Find where the given text appears and provide that cell's center as (X, Y) coordinate. 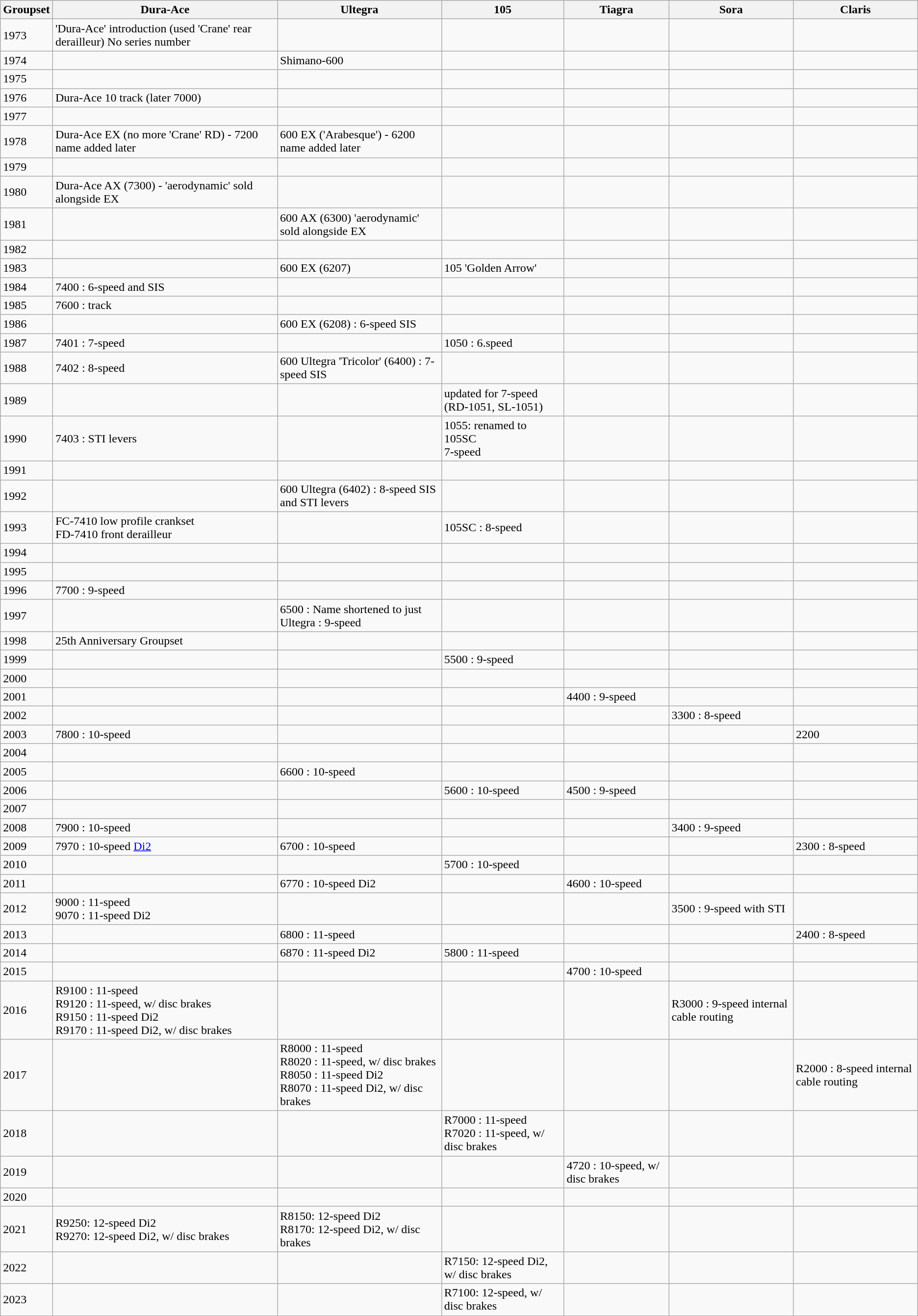
2021 (26, 1229)
1983 (26, 268)
R7150: 12-speed Di2, w/ disc brakes (503, 1267)
1979 (26, 167)
R3000 : 9-speed internal cable routing (731, 1010)
600 Ultegra (6402) : 8-speed SIS and STI levers (360, 495)
R7000 : 11-speed R7020 : 11-speed, w/ disc brakes (503, 1134)
2000 (26, 678)
2009 (26, 846)
1992 (26, 495)
1985 (26, 306)
1981 (26, 224)
105 'Golden Arrow' (503, 268)
4600 : 10-speed (616, 883)
1999 (26, 659)
1055: renamed to 105SC7-speed (503, 439)
600 EX (6207) (360, 268)
Dura-Ace 10 track (later 7000) (165, 98)
1991 (26, 470)
9000 : 11-speed9070 : 11-speed Di2 (165, 908)
2300 : 8-speed (856, 846)
4720 : 10-speed, w/ disc brakes (616, 1172)
Dura-Ace AX (7300) - 'aerodynamic' sold alongside EX (165, 192)
2200 (856, 734)
2020 (26, 1197)
105SC : 8-speed (503, 528)
2001 (26, 697)
Shimano-600 (360, 60)
600 EX ('Arabesque') - 6200 name added later (360, 141)
2022 (26, 1267)
6770 : 10-speed Di2 (360, 883)
1982 (26, 249)
7970 : 10-speed Di2 (165, 846)
2019 (26, 1172)
1973 (26, 35)
1986 (26, 324)
2008 (26, 827)
Claris (856, 10)
2017 (26, 1075)
2006 (26, 790)
2007 (26, 809)
1976 (26, 98)
R9100 : 11-speed R9120 : 11-speed, w/ disc brakes R9150 : 11-speed Di2R9170 : 11-speed Di2, w/ disc brakes (165, 1010)
2003 (26, 734)
25th Anniversary Groupset (165, 641)
R7100: 12-speed, w/ disc brakes (503, 1300)
5600 : 10-speed (503, 790)
Sora (731, 10)
2011 (26, 883)
105 (503, 10)
6600 : 10-speed (360, 772)
3300 : 8-speed (731, 716)
R2000 : 8-speed internal cable routing (856, 1075)
1995 (26, 571)
1980 (26, 192)
Dura-Ace (165, 10)
4700 : 10-speed (616, 971)
2015 (26, 971)
2010 (26, 865)
600 AX (6300) 'aerodynamic' sold alongside EX (360, 224)
1977 (26, 116)
1993 (26, 528)
R9250: 12-speed Di2 R9270: 12-speed Di2, w/ disc brakes (165, 1229)
2013 (26, 934)
2023 (26, 1300)
7800 : 10-speed (165, 734)
1984 (26, 287)
4500 : 9-speed (616, 790)
600 EX (6208) : 6-speed SIS (360, 324)
5500 : 9-speed (503, 659)
1988 (26, 368)
3400 : 9-speed (731, 827)
6500 : Name shortened to just Ultegra : 9-speed (360, 615)
Tiagra (616, 10)
2018 (26, 1134)
1050 : 6.speed (503, 343)
1997 (26, 615)
7401 : 7-speed (165, 343)
2012 (26, 908)
7403 : STI levers (165, 439)
1989 (26, 400)
4400 : 9-speed (616, 697)
1994 (26, 553)
R8000 : 11-speed R8020 : 11-speed, w/ disc brakes R8050 : 11-speed Di2R8070 : 11-speed Di2, w/ disc brakes (360, 1075)
1974 (26, 60)
2005 (26, 772)
2002 (26, 716)
updated for 7-speed(RD-1051, SL-1051) (503, 400)
7402 : 8-speed (165, 368)
1998 (26, 641)
2016 (26, 1010)
1990 (26, 439)
1975 (26, 79)
FC-7410 low profile cranksetFD-7410 front derailleur (165, 528)
Dura-Ace EX (no more 'Crane' RD) - 7200 name added later (165, 141)
2014 (26, 953)
7900 : 10-speed (165, 827)
1996 (26, 590)
Groupset (26, 10)
Ultegra (360, 10)
5700 : 10-speed (503, 865)
2004 (26, 753)
6870 : 11-speed Di2 (360, 953)
6800 : 11-speed (360, 934)
7400 : 6-speed and SIS (165, 287)
7600 : track (165, 306)
3500 : 9-speed with STI (731, 908)
1978 (26, 141)
R8150: 12-speed Di2 R8170: 12-speed Di2, w/ disc brakes (360, 1229)
2400 : 8-speed (856, 934)
6700 : 10-speed (360, 846)
1987 (26, 343)
'Dura-Ace' introduction (used 'Crane' rear derailleur) No series number (165, 35)
7700 : 9-speed (165, 590)
5800 : 11-speed (503, 953)
600 Ultegra 'Tricolor' (6400) : 7-speed SIS (360, 368)
